Return the [x, y] coordinate for the center point of the cell that contains the specified text.  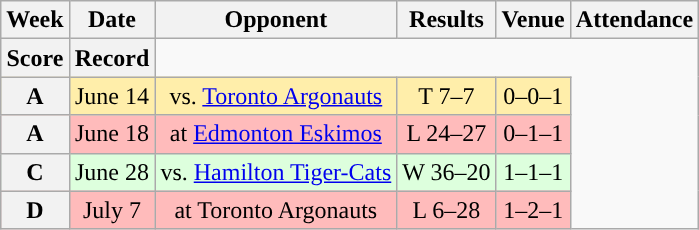
Results [446, 20]
July 7 [112, 210]
Opponent [276, 20]
W 36–20 [446, 172]
Week [35, 20]
June 14 [112, 96]
1–1–1 [533, 172]
Date [112, 20]
Venue [533, 20]
Attendance [634, 20]
Score [35, 58]
vs. Toronto Argonauts [276, 96]
D [35, 210]
L 6–28 [446, 210]
C [35, 172]
0–1–1 [533, 134]
at Edmonton Eskimos [276, 134]
June 28 [112, 172]
T 7–7 [446, 96]
at Toronto Argonauts [276, 210]
June 18 [112, 134]
vs. Hamilton Tiger-Cats [276, 172]
Record [112, 58]
0–0–1 [533, 96]
1–2–1 [533, 210]
L 24–27 [446, 134]
